Locate the cell with the specified text and output its (X, Y) center coordinate. 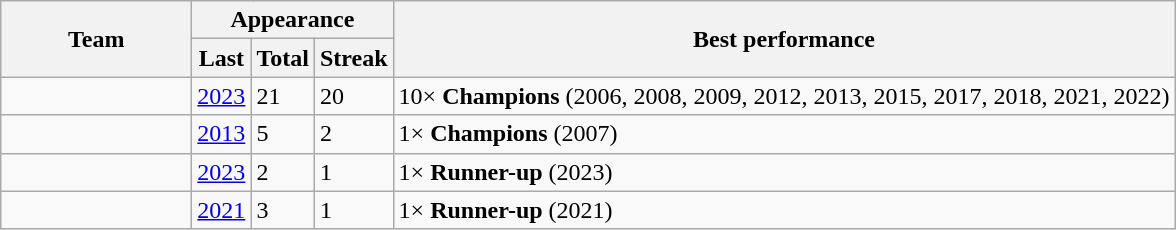
Last (222, 58)
1× Runner-up (2021) (784, 210)
Team (96, 39)
2021 (222, 210)
Appearance (292, 20)
20 (354, 96)
1× Champions (2007) (784, 134)
Best performance (784, 39)
5 (283, 134)
21 (283, 96)
2013 (222, 134)
Streak (354, 58)
3 (283, 210)
10× Champions (2006, 2008, 2009, 2012, 2013, 2015, 2017, 2018, 2021, 2022) (784, 96)
Total (283, 58)
1× Runner-up (2023) (784, 172)
